Search for the cell housing the specified text and yield its [x, y] center coordinate. 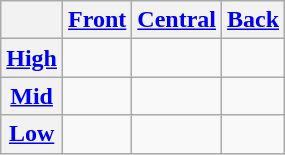
High [32, 58]
Mid [32, 96]
Front [98, 20]
Central [177, 20]
Low [32, 134]
Back [254, 20]
